Provide the (X, Y) coordinate of the cell's center where the given text is located.  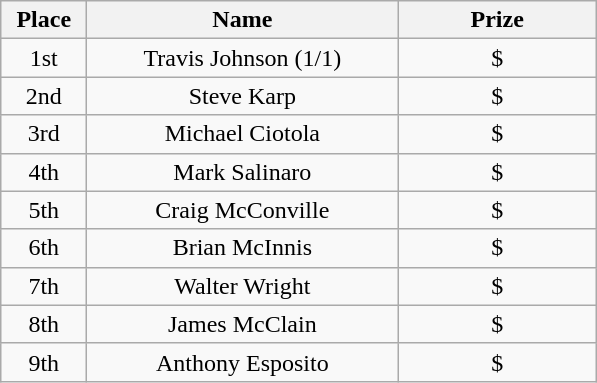
Travis Johnson (1/1) (242, 58)
2nd (44, 96)
Name (242, 20)
9th (44, 362)
Brian McInnis (242, 248)
Craig McConville (242, 210)
3rd (44, 134)
Michael Ciotola (242, 134)
Steve Karp (242, 96)
Walter Wright (242, 286)
1st (44, 58)
7th (44, 286)
Prize (498, 20)
Place (44, 20)
8th (44, 324)
5th (44, 210)
4th (44, 172)
6th (44, 248)
James McClain (242, 324)
Anthony Esposito (242, 362)
Mark Salinaro (242, 172)
